Capture the cell that displays the provided text and extract its (X, Y) central coordinate. 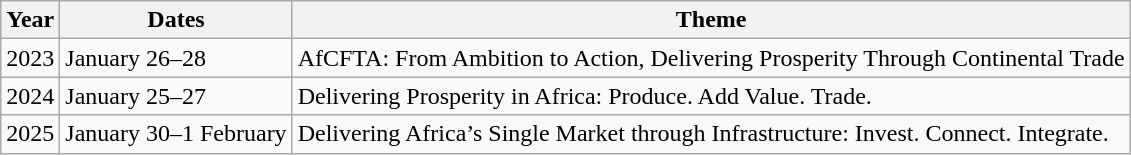
Delivering Prosperity in Africa: Produce. Add Value. Trade. (711, 96)
Theme (711, 20)
Year (30, 20)
January 30–1 February (176, 134)
Dates (176, 20)
2025 (30, 134)
2023 (30, 58)
January 26–28 (176, 58)
Delivering Africa’s Single Market through Infrastructure: Invest. Connect. Integrate. (711, 134)
2024 (30, 96)
January 25–27 (176, 96)
AfCFTA: From Ambition to Action, Delivering Prosperity Through Continental Trade (711, 58)
